Determine the [x, y] coordinate at the center of the cell enclosing the given text.  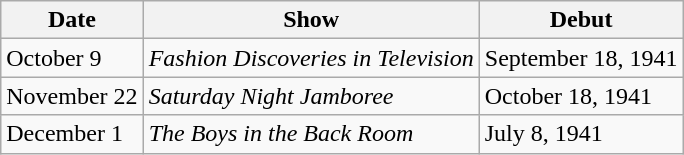
Saturday Night Jamboree [311, 96]
Fashion Discoveries in Television [311, 58]
September 18, 1941 [581, 58]
July 8, 1941 [581, 134]
October 18, 1941 [581, 96]
Debut [581, 20]
Show [311, 20]
December 1 [72, 134]
Date [72, 20]
November 22 [72, 96]
The Boys in the Back Room [311, 134]
October 9 [72, 58]
